Determine the [X, Y] coordinate at the center of the cell enclosing the given text.  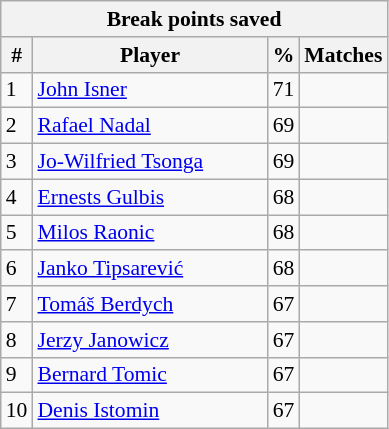
Denis Istomin [150, 411]
Matches [343, 55]
Jo-Wilfried Tsonga [150, 162]
5 [17, 233]
John Isner [150, 90]
Tomáš Berdych [150, 304]
Break points saved [194, 19]
Bernard Tomic [150, 375]
Jerzy Janowicz [150, 340]
71 [284, 90]
7 [17, 304]
4 [17, 197]
Milos Raonic [150, 233]
Player [150, 55]
1 [17, 90]
Janko Tipsarević [150, 269]
Rafael Nadal [150, 126]
Ernests Gulbis [150, 197]
% [284, 55]
9 [17, 375]
3 [17, 162]
# [17, 55]
6 [17, 269]
10 [17, 411]
2 [17, 126]
8 [17, 340]
